Find where the given text appears and provide that cell's center as (x, y) coordinate. 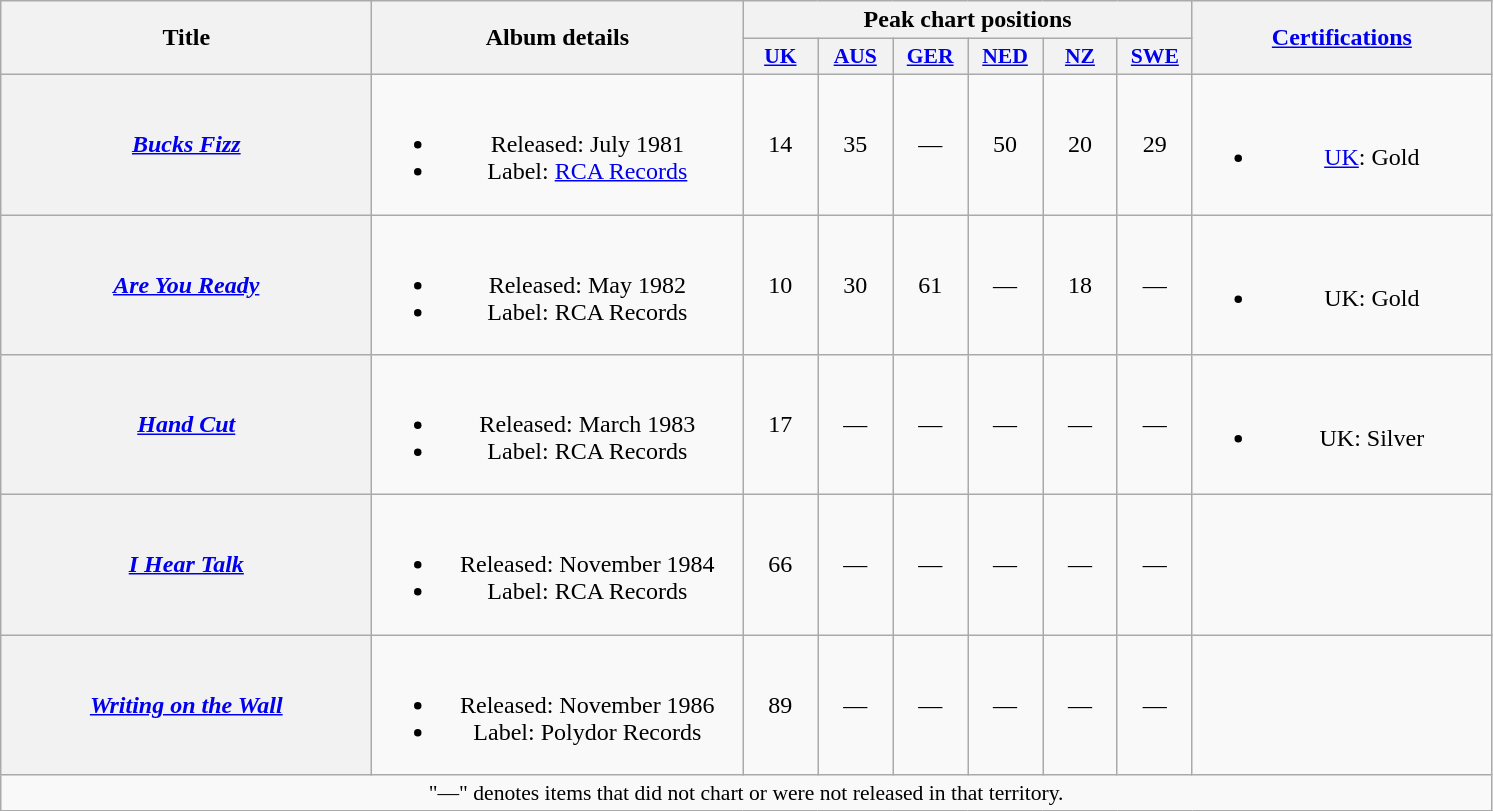
30 (856, 284)
10 (780, 284)
20 (1080, 144)
I Hear Talk (186, 565)
29 (1154, 144)
89 (780, 705)
UK (780, 57)
Album details (558, 38)
50 (1006, 144)
Title (186, 38)
Released: July 1981Label: RCA Records (558, 144)
Are You Ready (186, 284)
18 (1080, 284)
GER (930, 57)
17 (780, 425)
14 (780, 144)
35 (856, 144)
NZ (1080, 57)
61 (930, 284)
Writing on the Wall (186, 705)
Hand Cut (186, 425)
Peak chart positions (968, 20)
Certifications (1342, 38)
AUS (856, 57)
UK: Silver (1342, 425)
Bucks Fizz (186, 144)
Released: November 1984Label: RCA Records (558, 565)
NED (1006, 57)
66 (780, 565)
SWE (1154, 57)
Released: March 1983Label: RCA Records (558, 425)
"—" denotes items that did not chart or were not released in that territory. (746, 793)
Released: May 1982Label: RCA Records (558, 284)
Released: November 1986Label: Polydor Records (558, 705)
